Find where the given text appears and provide that cell's center as (X, Y) coordinate. 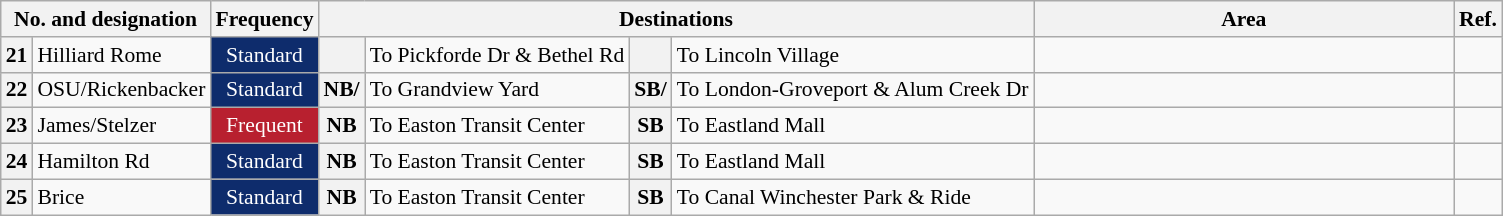
NB/ (342, 90)
Hamilton Rd (121, 162)
Brice (121, 197)
22 (17, 90)
Frequency (264, 19)
James/Stelzer (121, 126)
Destinations (676, 19)
23 (17, 126)
24 (17, 162)
Ref. (1478, 19)
To London-Groveport & Alum Creek Dr (853, 90)
To Lincoln Village (853, 55)
To Pickforde Dr & Bethel Rd (498, 55)
Frequent (264, 126)
25 (17, 197)
Area (1244, 19)
To Canal Winchester Park & Ride (853, 197)
To Grandview Yard (498, 90)
No. and designation (106, 19)
21 (17, 55)
SB/ (650, 90)
Hilliard Rome (121, 55)
OSU/Rickenbacker (121, 90)
